Return [x, y] of the center of cell containing provided text 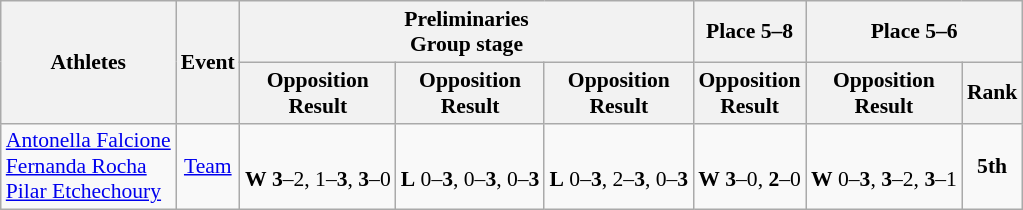
Athletes [88, 62]
L 0–3, 0–3, 0–3 [470, 166]
PreliminariesGroup stage [466, 32]
L 0–3, 2–3, 0–3 [618, 166]
W 0–3, 3–2, 3–1 [884, 166]
Place 5–6 [914, 32]
Antonella FalcioneFernanda RochaPilar Etchechoury [88, 166]
Place 5–8 [750, 32]
5th [992, 166]
W 3–0, 2–0 [750, 166]
Team [208, 166]
Rank [992, 92]
Event [208, 62]
W 3–2, 1–3, 3–0 [318, 166]
